Extract the (X, Y) coordinate from the center of the cell holding the provided text.  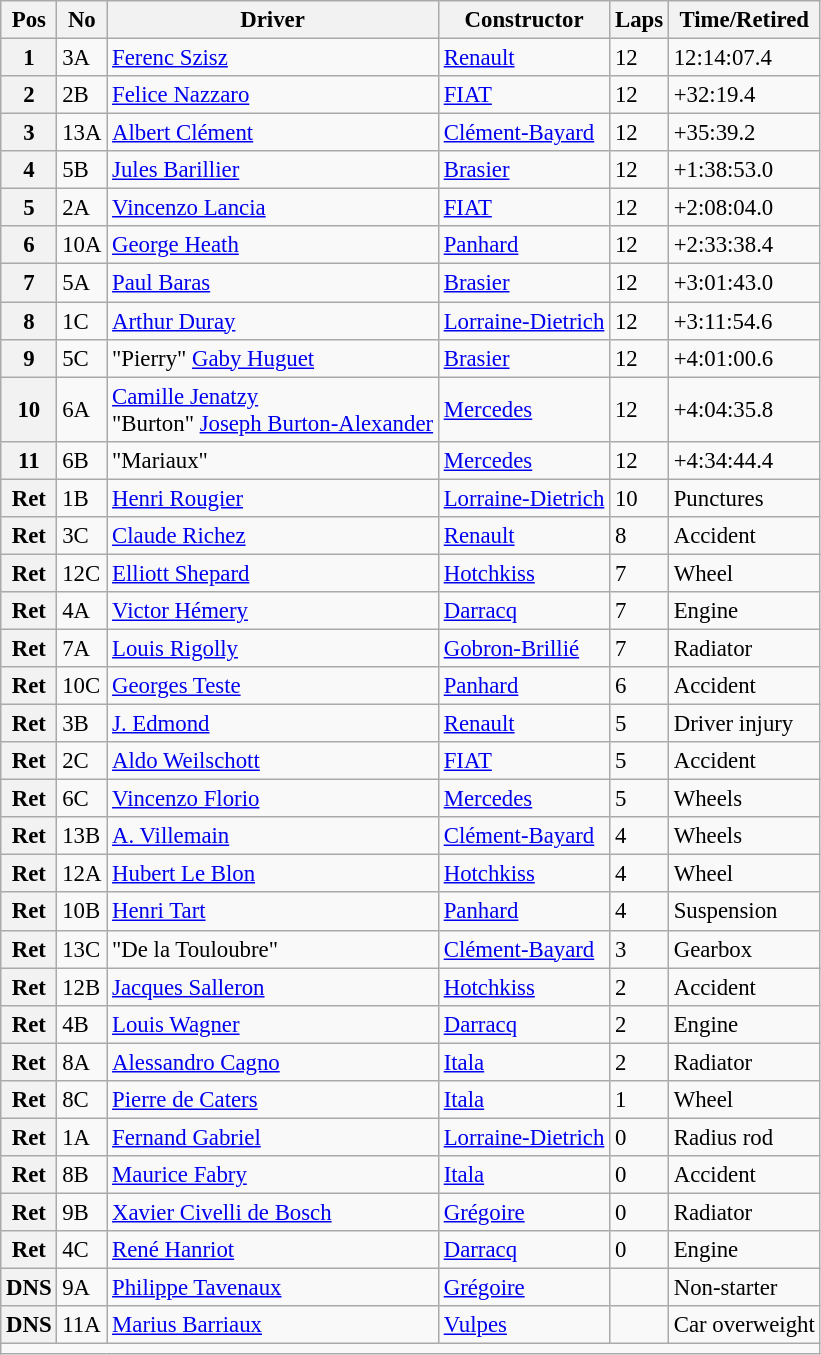
3B (82, 724)
Georges Teste (273, 686)
7A (82, 648)
Vincenzo Lancia (273, 208)
13A (82, 133)
Ferenc Szisz (273, 58)
12B (82, 987)
11 (29, 460)
3A (82, 58)
+3:11:54.6 (744, 321)
Driver (273, 20)
5C (82, 358)
Camille Jenatzy "Burton" Joseph Burton-Alexander (273, 410)
Maurice Fabry (273, 1175)
12:14:07.4 (744, 58)
4A (82, 611)
Driver injury (744, 724)
Elliott Shepard (273, 573)
"Pierry" Gaby Huguet (273, 358)
+2:08:04.0 (744, 208)
Pos (29, 20)
Vulpes (524, 1325)
Xavier Civelli de Bosch (273, 1212)
10B (82, 912)
Marius Barriaux (273, 1325)
10A (82, 245)
1C (82, 321)
Henri Tart (273, 912)
1B (82, 498)
Alessandro Cagno (273, 1062)
J. Edmond (273, 724)
+4:34:44.4 (744, 460)
Time/Retired (744, 20)
Radius rod (744, 1137)
Paul Baras (273, 283)
Suspension (744, 912)
4C (82, 1250)
Arthur Duray (273, 321)
3C (82, 536)
Aldo Weilschott (273, 761)
George Heath (273, 245)
Victor Hémery (273, 611)
Constructor (524, 20)
+32:19.4 (744, 95)
Gearbox (744, 949)
Car overweight (744, 1325)
10C (82, 686)
12A (82, 874)
+4:04:35.8 (744, 410)
11A (82, 1325)
13C (82, 949)
Hubert Le Blon (273, 874)
"Mariaux" (273, 460)
8C (82, 1100)
Claude Richez (273, 536)
6B (82, 460)
6C (82, 799)
9 (29, 358)
A. Villemain (273, 836)
9B (82, 1212)
+2:33:38.4 (744, 245)
8A (82, 1062)
Philippe Tavenaux (273, 1288)
Non-starter (744, 1288)
+35:39.2 (744, 133)
"De la Touloubre" (273, 949)
Vincenzo Florio (273, 799)
Louis Wagner (273, 1024)
Fernand Gabriel (273, 1137)
2C (82, 761)
Jules Barillier (273, 170)
13B (82, 836)
12C (82, 573)
5B (82, 170)
No (82, 20)
Jacques Salleron (273, 987)
2A (82, 208)
2B (82, 95)
9A (82, 1288)
Punctures (744, 498)
+3:01:43.0 (744, 283)
Louis Rigolly (273, 648)
+1:38:53.0 (744, 170)
8B (82, 1175)
1A (82, 1137)
Gobron-Brillié (524, 648)
Albert Clément (273, 133)
5A (82, 283)
+4:01:00.6 (744, 358)
Felice Nazzaro (273, 95)
6A (82, 410)
Laps (640, 20)
René Hanriot (273, 1250)
Henri Rougier (273, 498)
Pierre de Caters (273, 1100)
4B (82, 1024)
